Output the [x, y] coordinate of the center of the cell containing the given text.  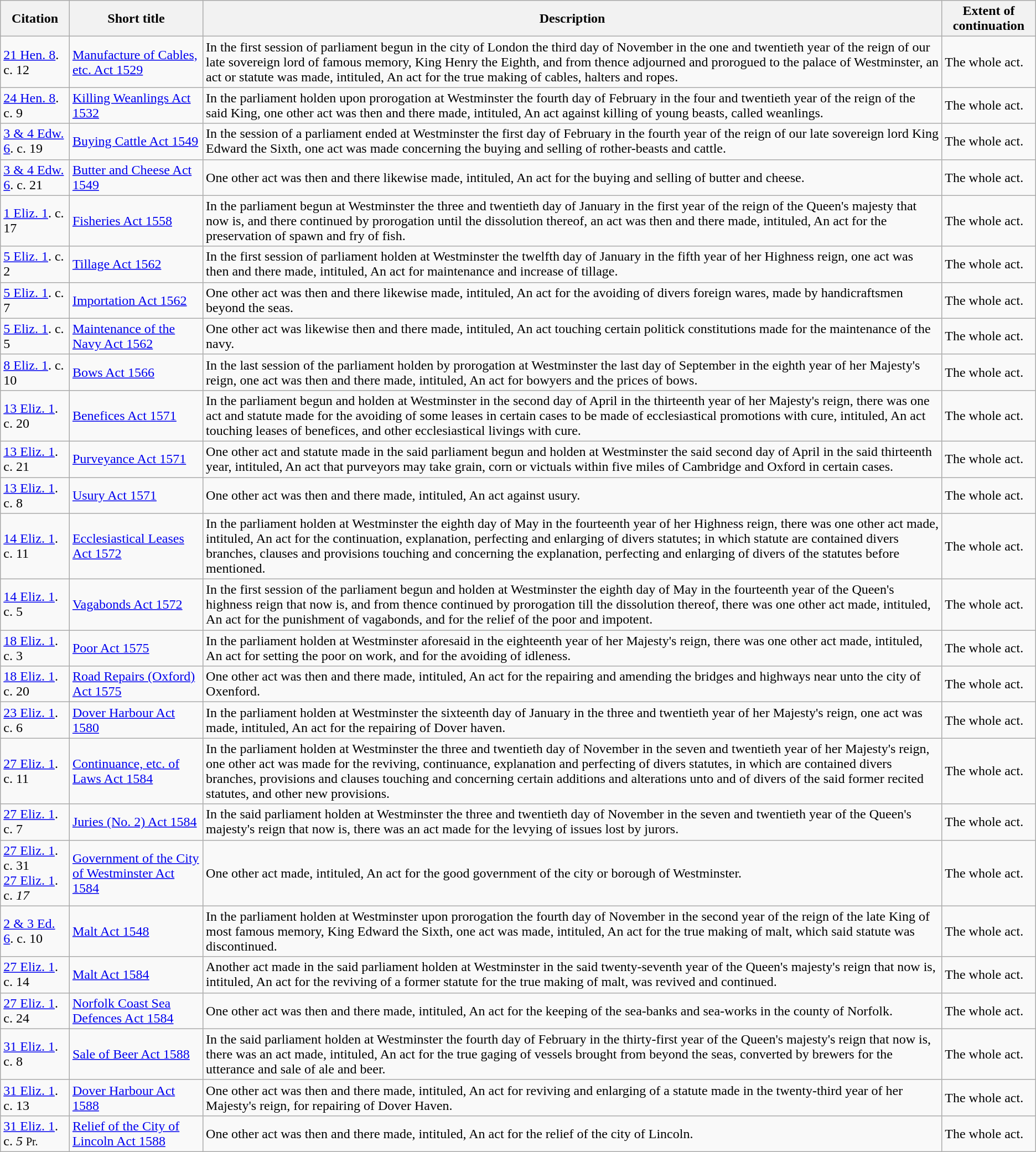
13 Eliz. 1. c. 8 [35, 495]
27 Eliz. 1. c. 14 [35, 975]
Usury Act 1571 [136, 495]
Bows Act 1566 [136, 372]
Description [572, 19]
Tillage Act 1562 [136, 264]
8 Eliz. 1. c. 10 [35, 372]
Dover Harbour Act 1580 [136, 720]
Malt Act 1584 [136, 975]
Dover Harbour Act 1588 [136, 1098]
Juries (No. 2) Act 1584 [136, 822]
One other act was then and there made, intituled, An act against usury. [572, 495]
Benefices Act 1571 [136, 416]
13 Eliz. 1. c. 21 [35, 459]
Malt Act 1548 [136, 931]
Importation Act 1562 [136, 300]
24 Hen. 8. c. 9 [35, 105]
One other act was likewise then and there made, intituled, An act touching certain politick constitutions made for the maintenance of the navy. [572, 336]
Poor Act 1575 [136, 648]
31 Eliz. 1. c. 8 [35, 1054]
3 & 4 Edw. 6. c. 21 [35, 177]
Ecclesiastical Leases Act 1572 [136, 547]
21 Hen. 8. c. 12 [35, 62]
27 Eliz. 1. c. 7 [35, 822]
One other act was then and there made, intituled, An act for the repairing and amending the bridges and highways near unto the city of Oxenford. [572, 684]
Killing Weanlings Act 1532 [136, 105]
Extent of continuation [989, 19]
Relief of the City of Lincoln Act 1588 [136, 1133]
5 Eliz. 1. c. 5 [35, 336]
27 Eliz. 1. c. 24 [35, 1010]
Fisheries Act 1558 [136, 221]
3 & 4 Edw. 6. c. 19 [35, 142]
13 Eliz. 1. c. 20 [35, 416]
18 Eliz. 1. c. 3 [35, 648]
14 Eliz. 1. c. 5 [35, 605]
Maintenance of the Navy Act 1562 [136, 336]
5 Eliz. 1. c. 7 [35, 300]
31 Eliz. 1. c. 13 [35, 1098]
Sale of Beer Act 1588 [136, 1054]
Butter and Cheese Act 1549 [136, 177]
27 Eliz. 1. c. 3127 Eliz. 1. c. 17 [35, 873]
One other act was then and there made, intituled, An act for the relief of the city of Lincoln. [572, 1133]
Purveyance Act 1571 [136, 459]
One other act made, intituled, An act for the good government of the city or borough of Westminster. [572, 873]
Citation [35, 19]
5 Eliz. 1. c. 2 [35, 264]
Road Repairs (Oxford) Act 1575 [136, 684]
2 & 3 Ed. 6. c. 10 [35, 931]
Continuance, etc. of Laws Act 1584 [136, 771]
31 Eliz. 1. c. 5 Pr. [35, 1133]
27 Eliz. 1. c. 11 [35, 771]
Buying Cattle Act 1549 [136, 142]
Manufacture of Cables, etc. Act 1529 [136, 62]
One other act was then and there likewise made, intituled, An act for the avoiding of divers foreign wares, made by handicraftsmen beyond the seas. [572, 300]
14 Eliz. 1. c. 11 [35, 547]
1 Eliz. 1. c. 17 [35, 221]
23 Eliz. 1. c. 6 [35, 720]
One other act was then and there made, intituled, An act for the keeping of the sea-banks and sea-works in the county of Norfolk. [572, 1010]
Norfolk Coast Sea Defences Act 1584 [136, 1010]
18 Eliz. 1. c. 20 [35, 684]
One other act was then and there likewise made, intituled, An act for the buying and selling of butter and cheese. [572, 177]
Government of the City of Westminster Act 1584 [136, 873]
Short title [136, 19]
Vagabonds Act 1572 [136, 605]
